Identify which cell holds the provided text, then report its [x, y] central coordinate. 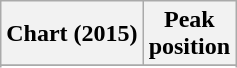
Chart (2015) [72, 34]
Peakposition [189, 34]
